Locate the cell with the specified text and output its (X, Y) center coordinate. 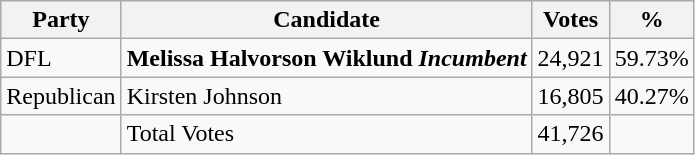
41,726 (570, 134)
Party (61, 20)
Candidate (326, 20)
Total Votes (326, 134)
Republican (61, 96)
Melissa Halvorson Wiklund Incumbent (326, 58)
Kirsten Johnson (326, 96)
59.73% (652, 58)
DFL (61, 58)
24,921 (570, 58)
Votes (570, 20)
% (652, 20)
40.27% (652, 96)
16,805 (570, 96)
